Detect which cell encompasses the target text, then output its (x, y) center coordinate. 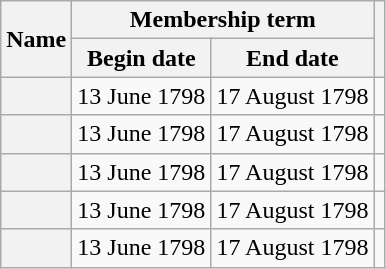
End date (292, 58)
Begin date (142, 58)
Name (36, 39)
Membership term (223, 20)
